Return [x, y] of the center of cell containing provided text 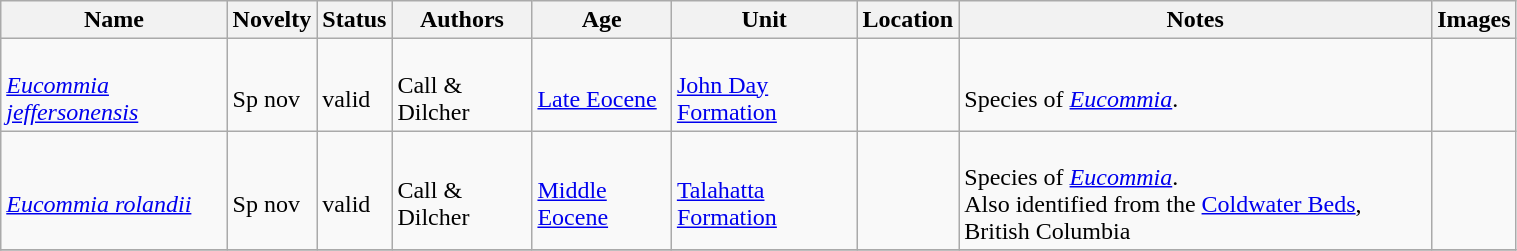
Middle Eocene [602, 190]
Novelty [272, 20]
Status [354, 20]
John Day Formation [764, 85]
Talahatta Formation [764, 190]
Authors [462, 20]
Unit [764, 20]
Age [602, 20]
Eucommia jeffersonensis [114, 85]
Species of Eucommia. [1196, 85]
Late Eocene [602, 85]
Notes [1196, 20]
Eucommia rolandii [114, 190]
Location [908, 20]
Species of Eucommia. Also identified from the Coldwater Beds, British Columbia [1196, 190]
Name [114, 20]
Images [1474, 20]
